Return the [x, y] coordinate for the center point of the cell that contains the specified text.  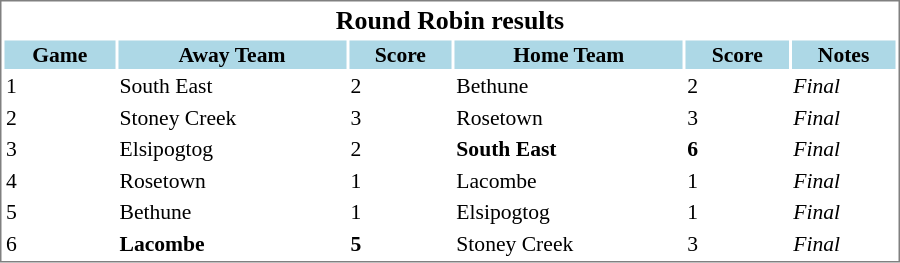
Round Robin results [450, 20]
Game [60, 54]
Away Team [232, 54]
Home Team [569, 54]
4 [60, 180]
Notes [844, 54]
